Detect which cell encompasses the target text, then output its [X, Y] center coordinate. 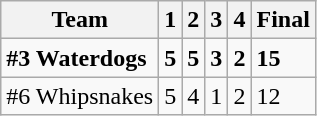
Final [283, 20]
12 [283, 96]
#3 Waterdogs [80, 58]
#6 Whipsnakes [80, 96]
15 [283, 58]
Team [80, 20]
